Scan for the cell matching the given text and deliver its [X, Y] coordinate at center. 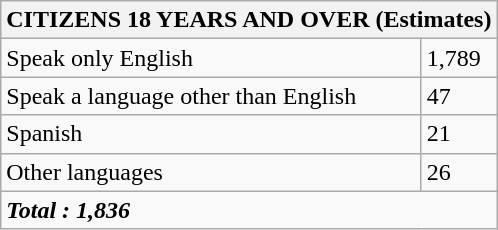
Speak a language other than English [211, 96]
Other languages [211, 172]
1,789 [459, 58]
47 [459, 96]
Speak only English [211, 58]
Spanish [211, 134]
Total : 1,836 [249, 210]
26 [459, 172]
CITIZENS 18 YEARS AND OVER (Estimates) [249, 20]
21 [459, 134]
